Identify which cell holds the provided text, then report its (x, y) central coordinate. 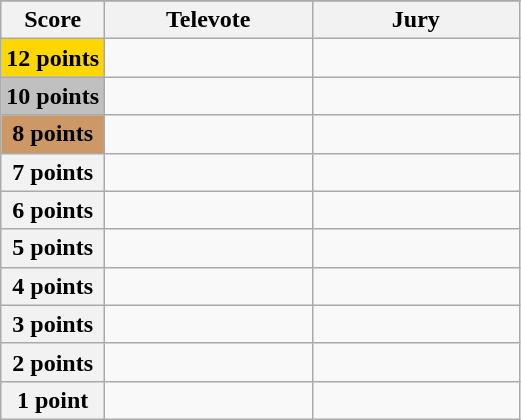
Televote (209, 20)
8 points (53, 134)
4 points (53, 286)
2 points (53, 362)
10 points (53, 96)
5 points (53, 248)
3 points (53, 324)
12 points (53, 58)
Score (53, 20)
Jury (416, 20)
6 points (53, 210)
1 point (53, 400)
7 points (53, 172)
